Locate the cell with the specified text and output its [x, y] center coordinate. 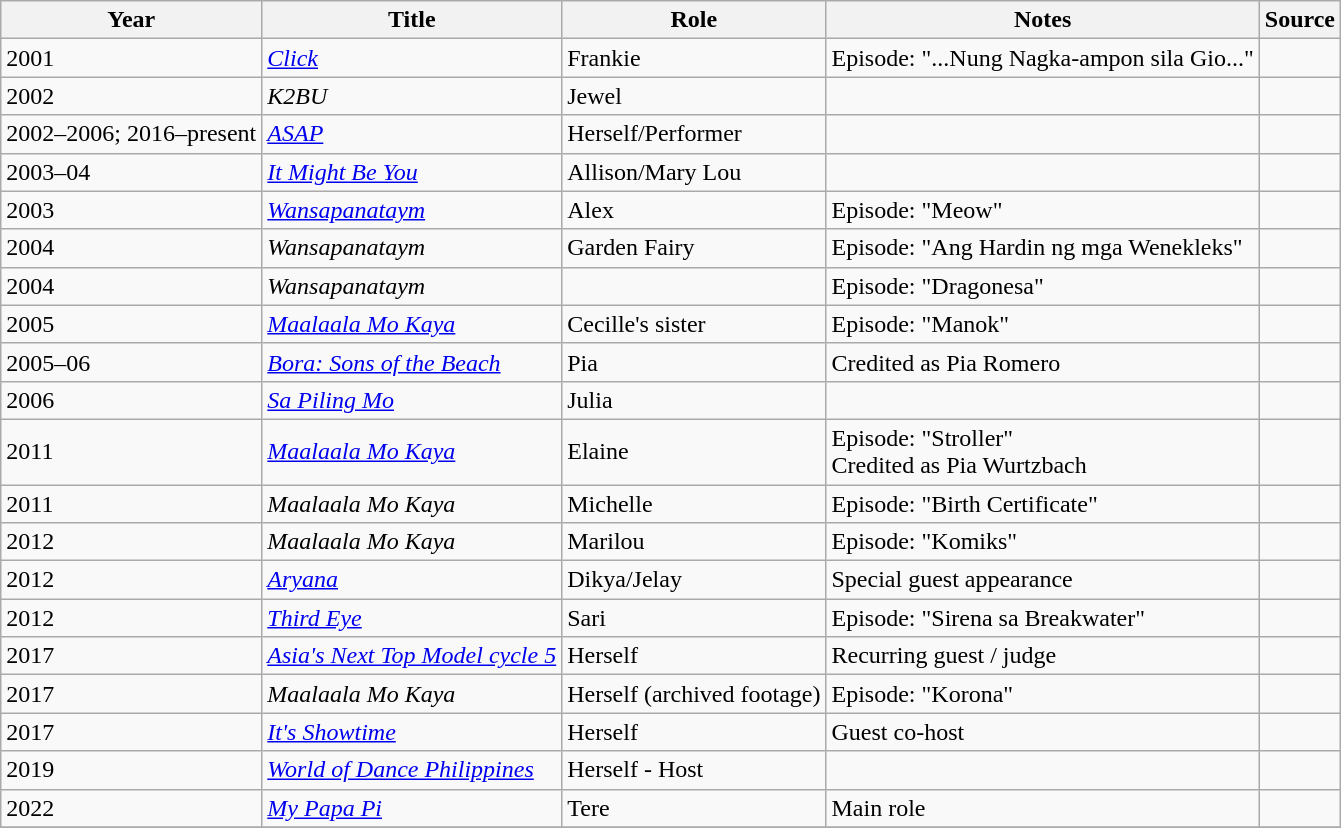
Allison/Mary Lou [694, 172]
Click [412, 58]
2019 [132, 770]
Sa Piling Mo [412, 400]
ASAP [412, 134]
Michelle [694, 503]
Herself (archived footage) [694, 694]
Julia [694, 400]
Episode: "Komiks" [1042, 542]
Herself/Performer [694, 134]
Garden Fairy [694, 248]
My Papa Pi [412, 808]
Tere [694, 808]
Dikya/Jelay [694, 580]
Bora: Sons of the Beach [412, 362]
Year [132, 20]
2002–2006; 2016–present [132, 134]
2022 [132, 808]
Aryana [412, 580]
Main role [1042, 808]
Credited as Pia Romero [1042, 362]
Alex [694, 210]
Episode: "Dragonesa" [1042, 286]
Marilou [694, 542]
Recurring guest / judge [1042, 656]
Cecille's sister [694, 324]
It Might Be You [412, 172]
Episode: "Birth Certificate" [1042, 503]
K2BU [412, 96]
2005–06 [132, 362]
Guest co-host [1042, 732]
2002 [132, 96]
Episode: "Manok" [1042, 324]
2003 [132, 210]
Episode: "Korona" [1042, 694]
2003–04 [132, 172]
Asia's Next Top Model cycle 5 [412, 656]
2005 [132, 324]
Episode: "Stroller"Credited as Pia Wurtzbach [1042, 452]
Episode: "Sirena sa Breakwater" [1042, 618]
It's Showtime [412, 732]
Episode: "Ang Hardin ng mga Wenekleks" [1042, 248]
Role [694, 20]
Episode: "...Nung Nagka-ampon sila Gio..." [1042, 58]
Sari [694, 618]
Elaine [694, 452]
Frankie [694, 58]
World of Dance Philippines [412, 770]
Title [412, 20]
Notes [1042, 20]
Episode: "Meow" [1042, 210]
Pia [694, 362]
Third Eye [412, 618]
2006 [132, 400]
Source [1300, 20]
Special guest appearance [1042, 580]
Jewel [694, 96]
2001 [132, 58]
Herself - Host [694, 770]
